Detect which cell encompasses the target text, then output its (x, y) center coordinate. 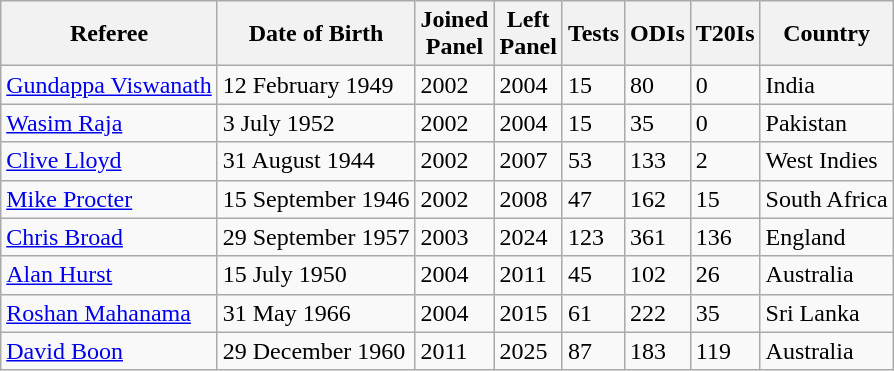
123 (593, 237)
12 February 1949 (316, 85)
119 (725, 351)
Gundappa Viswanath (109, 85)
2 (725, 161)
183 (658, 351)
David Boon (109, 351)
15 July 1950 (316, 275)
29 September 1957 (316, 237)
Mike Procter (109, 199)
102 (658, 275)
3 July 1952 (316, 123)
45 (593, 275)
Date of Birth (316, 34)
31 May 1966 (316, 313)
2024 (528, 237)
133 (658, 161)
29 December 1960 (316, 351)
61 (593, 313)
Sri Lanka (826, 313)
South Africa (826, 199)
222 (658, 313)
Roshan Mahanama (109, 313)
80 (658, 85)
Referee (109, 34)
England (826, 237)
2003 (454, 237)
2025 (528, 351)
Alan Hurst (109, 275)
West Indies (826, 161)
15 September 1946 (316, 199)
Pakistan (826, 123)
87 (593, 351)
2008 (528, 199)
136 (725, 237)
Clive Lloyd (109, 161)
Chris Broad (109, 237)
LeftPanel (528, 34)
T20Is (725, 34)
361 (658, 237)
India (826, 85)
53 (593, 161)
Country (826, 34)
Wasim Raja (109, 123)
47 (593, 199)
2015 (528, 313)
JoinedPanel (454, 34)
2007 (528, 161)
31 August 1944 (316, 161)
26 (725, 275)
ODIs (658, 34)
162 (658, 199)
Tests (593, 34)
